Find where the given text appears and provide that cell's center as [X, Y] coordinate. 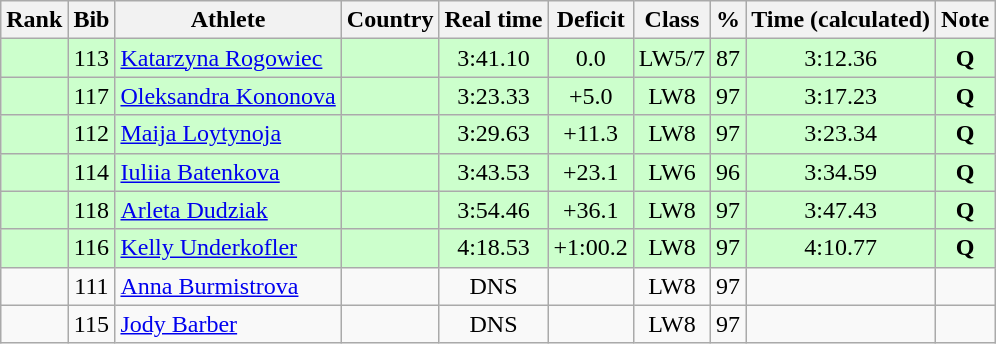
3:23.34 [841, 134]
116 [92, 248]
+5.0 [590, 96]
3:17.23 [841, 96]
Country [390, 20]
96 [728, 172]
3:12.36 [841, 58]
3:23.33 [494, 96]
Note [966, 20]
Kelly Underkofler [228, 248]
Real time [494, 20]
+23.1 [590, 172]
Time (calculated) [841, 20]
87 [728, 58]
114 [92, 172]
+1:00.2 [590, 248]
% [728, 20]
118 [92, 210]
3:41.10 [494, 58]
Rank [34, 20]
3:34.59 [841, 172]
0.0 [590, 58]
Arleta Dudziak [228, 210]
4:18.53 [494, 248]
LW5/7 [672, 58]
Class [672, 20]
113 [92, 58]
LW6 [672, 172]
Anna Burmistrova [228, 286]
Jody Barber [228, 324]
3:43.53 [494, 172]
3:29.63 [494, 134]
Deficit [590, 20]
+36.1 [590, 210]
Iuliia Batenkova [228, 172]
Maija Loytynoja [228, 134]
112 [92, 134]
Katarzyna Rogowiec [228, 58]
3:54.46 [494, 210]
3:47.43 [841, 210]
115 [92, 324]
111 [92, 286]
Bib [92, 20]
4:10.77 [841, 248]
Oleksandra Kononova [228, 96]
Athlete [228, 20]
117 [92, 96]
+11.3 [590, 134]
